Find where the given text appears and provide that cell's center as [x, y] coordinate. 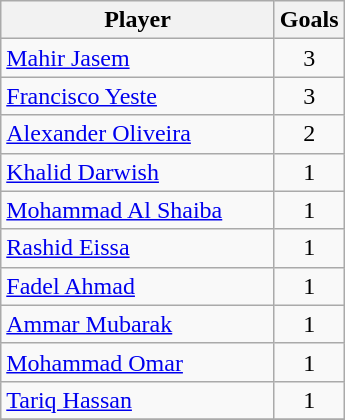
Mohammad Omar [138, 362]
Ammar Mubarak [138, 324]
Tariq Hassan [138, 400]
2 [309, 134]
Rashid Eissa [138, 248]
Fadel Ahmad [138, 286]
Goals [309, 20]
Khalid Darwish [138, 172]
Mohammad Al Shaiba [138, 210]
Mahir Jasem [138, 58]
Francisco Yeste [138, 96]
Alexander Oliveira [138, 134]
Player [138, 20]
